Find where the given text appears and provide that cell's center as (x, y) coordinate. 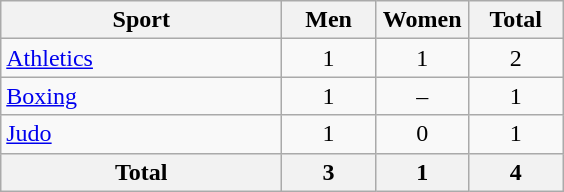
0 (422, 134)
Sport (142, 20)
4 (516, 172)
Boxing (142, 96)
Men (329, 20)
Judo (142, 134)
– (422, 96)
Athletics (142, 58)
2 (516, 58)
3 (329, 172)
Women (422, 20)
